Identify which cell holds the provided text, then report its (X, Y) central coordinate. 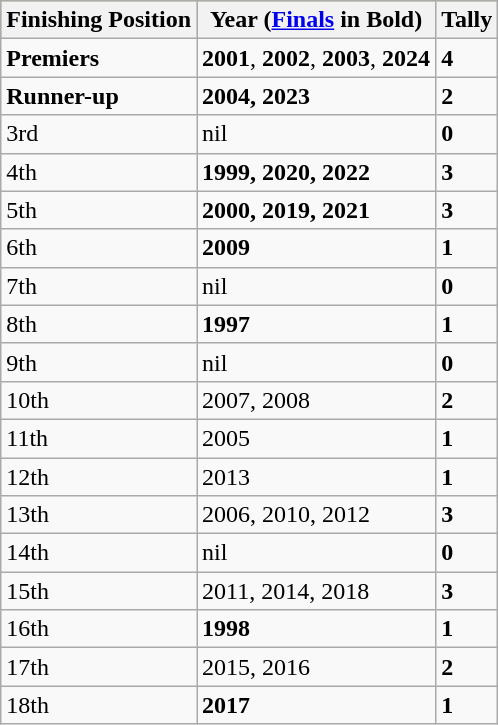
2013 (316, 477)
15th (99, 591)
1998 (316, 629)
4 (467, 58)
Year (Finals in Bold) (316, 20)
Tally (467, 20)
3rd (99, 134)
Finishing Position (99, 20)
2017 (316, 705)
4th (99, 172)
2011, 2014, 2018 (316, 591)
2004, 2023 (316, 96)
Runner-up (99, 96)
2015, 2016 (316, 667)
7th (99, 286)
1999, 2020, 2022 (316, 172)
2000, 2019, 2021 (316, 210)
11th (99, 438)
1997 (316, 324)
2006, 2010, 2012 (316, 515)
6th (99, 248)
13th (99, 515)
14th (99, 553)
16th (99, 629)
8th (99, 324)
2009 (316, 248)
Premiers (99, 58)
2007, 2008 (316, 400)
17th (99, 667)
5th (99, 210)
2005 (316, 438)
10th (99, 400)
2001, 2002, 2003, 2024 (316, 58)
12th (99, 477)
18th (99, 705)
9th (99, 362)
